Output the [x, y] coordinate of the center of the cell containing the given text.  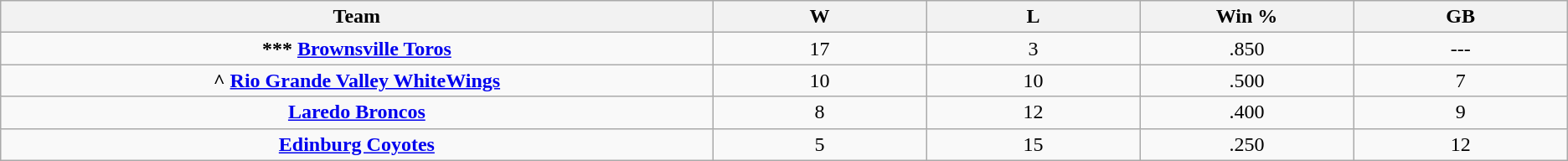
Team [357, 17]
15 [1034, 144]
.500 [1246, 80]
.250 [1246, 144]
17 [819, 49]
5 [819, 144]
*** Brownsville Toros [357, 49]
L [1034, 17]
^ Rio Grande Valley WhiteWings [357, 80]
--- [1461, 49]
Edinburg Coyotes [357, 144]
W [819, 17]
Win % [1246, 17]
Laredo Broncos [357, 112]
9 [1461, 112]
8 [819, 112]
GB [1461, 17]
.400 [1246, 112]
3 [1034, 49]
.850 [1246, 49]
7 [1461, 80]
